Search for the cell housing the specified text and yield its (x, y) center coordinate. 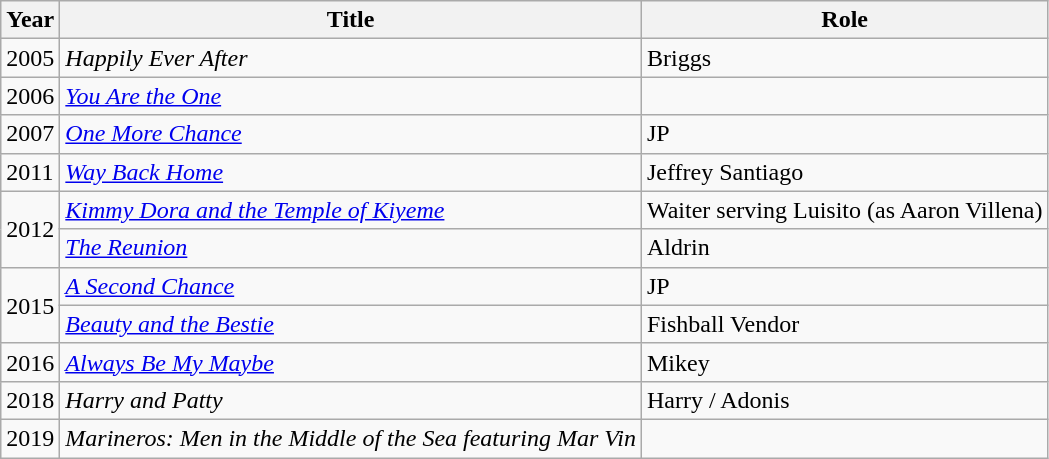
2016 (30, 362)
Harry and Patty (351, 400)
Jeffrey Santiago (844, 172)
2011 (30, 172)
Fishball Vendor (844, 324)
Waiter serving Luisito (as Aaron Villena) (844, 210)
2006 (30, 96)
A Second Chance (351, 286)
Briggs (844, 58)
2018 (30, 400)
2005 (30, 58)
One More Chance (351, 134)
Marineros: Men in the Middle of the Sea featuring Mar Vin (351, 438)
You Are the One (351, 96)
Happily Ever After (351, 58)
2012 (30, 229)
Role (844, 20)
2019 (30, 438)
Beauty and the Bestie (351, 324)
Kimmy Dora and the Temple of Kiyeme (351, 210)
Title (351, 20)
Always Be My Maybe (351, 362)
Aldrin (844, 248)
Mikey (844, 362)
Way Back Home (351, 172)
Harry / Adonis (844, 400)
The Reunion (351, 248)
2007 (30, 134)
Year (30, 20)
2015 (30, 305)
